Provide the (x, y) coordinate of the cell's center where the given text is located.  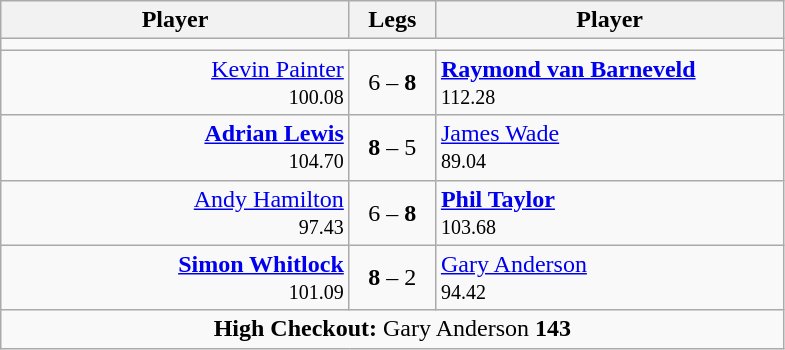
8 – 2 (392, 278)
Phil Taylor 103.68 (610, 212)
Legs (392, 20)
Gary Anderson 94.42 (610, 278)
Simon Whitlock 101.09 (176, 278)
8 – 5 (392, 148)
Kevin Painter 100.08 (176, 82)
High Checkout: Gary Anderson 143 (392, 329)
James Wade 89.04 (610, 148)
Adrian Lewis 104.70 (176, 148)
Andy Hamilton 97.43 (176, 212)
Raymond van Barneveld 112.28 (610, 82)
